Return the (x, y) coordinate for the center point of the cell that contains the specified text.  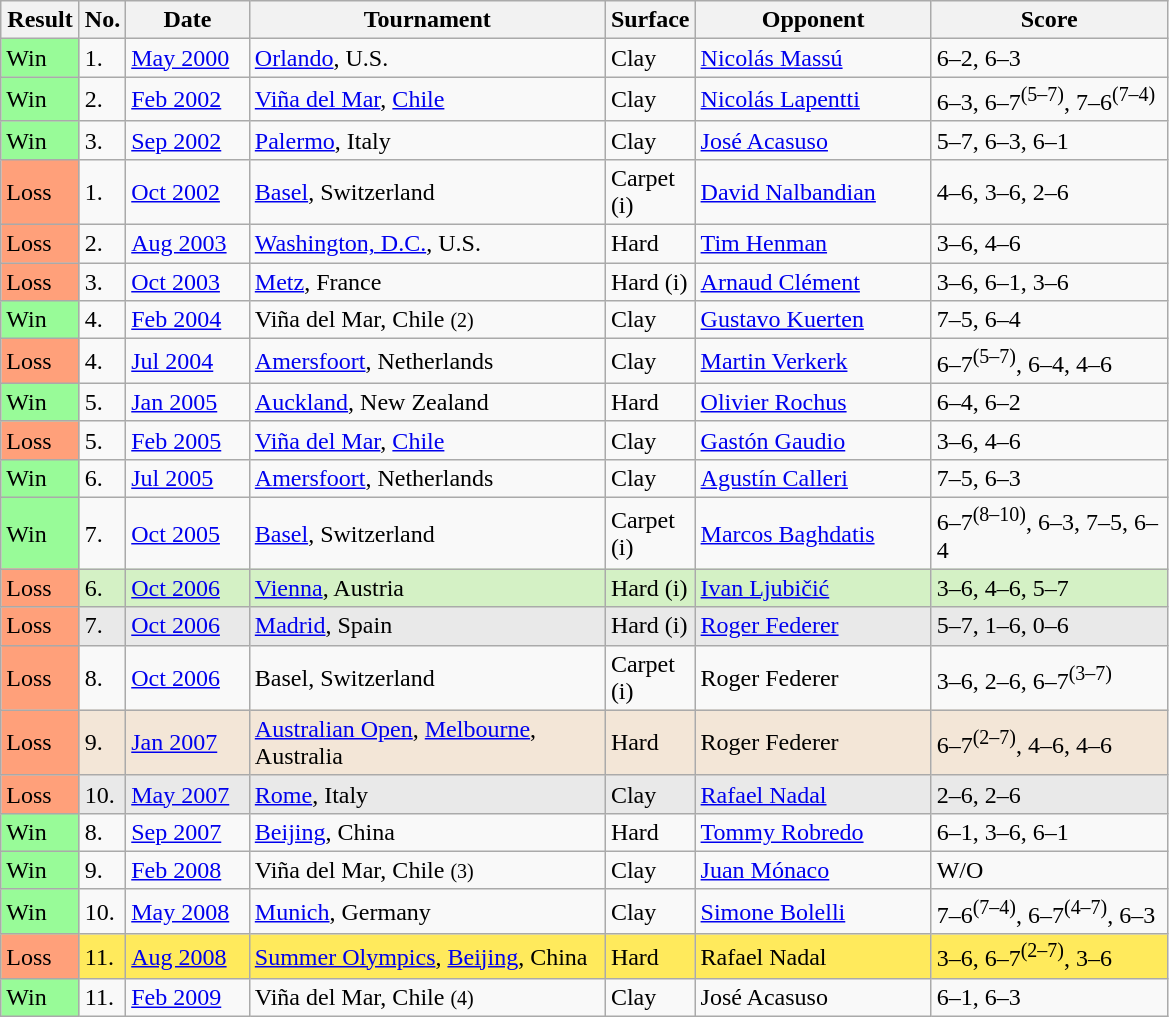
7–5, 6–3 (1049, 478)
Palermo, Italy (427, 140)
Viña del Mar, Chile (3) (427, 870)
Aug 2003 (188, 244)
Madrid, Spain (427, 626)
Rome, Italy (427, 794)
Feb 2002 (188, 100)
7–5, 6–4 (1049, 320)
6–3, 6–7(5–7), 7–6(7–4) (1049, 100)
May 2008 (188, 912)
Date (188, 20)
Auckland, New Zealand (427, 402)
May 2000 (188, 58)
Feb 2008 (188, 870)
4–6, 3–6, 2–6 (1049, 192)
Munich, Germany (427, 912)
Score (1049, 20)
Tournament (427, 20)
5–7, 6–3, 6–1 (1049, 140)
Oct 2002 (188, 192)
Oct 2005 (188, 533)
Oct 2003 (188, 282)
Jul 2005 (188, 478)
Sep 2002 (188, 140)
Olivier Rochus (813, 402)
Opponent (813, 20)
Gustavo Kuerten (813, 320)
6–7(5–7), 6–4, 4–6 (1049, 362)
Feb 2005 (188, 440)
6–7(8–10), 6–3, 7–5, 6–4 (1049, 533)
Aug 2008 (188, 956)
Jan 2007 (188, 742)
3–6, 6–1, 3–6 (1049, 282)
Vienna, Austria (427, 588)
6–1, 3–6, 6–1 (1049, 832)
5–7, 1–6, 0–6 (1049, 626)
Nicolás Lapentti (813, 100)
Tommy Robredo (813, 832)
Viña del Mar, Chile (2) (427, 320)
Tim Henman (813, 244)
3–6, 4–6, 5–7 (1049, 588)
6–7(2–7), 4–6, 4–6 (1049, 742)
Result (40, 20)
Orlando, U.S. (427, 58)
Viña del Mar, Chile (4) (427, 998)
W/O (1049, 870)
Surface (650, 20)
Arnaud Clément (813, 282)
Agustín Calleri (813, 478)
Marcos Baghdatis (813, 533)
Australian Open, Melbourne, Australia (427, 742)
Summer Olympics, Beijing, China (427, 956)
Beijing, China (427, 832)
7–6(7–4), 6–7(4–7), 6–3 (1049, 912)
Feb 2009 (188, 998)
3–6, 6–7(2–7), 3–6 (1049, 956)
3–6, 2–6, 6–7(3–7) (1049, 678)
Juan Mónaco (813, 870)
Metz, France (427, 282)
May 2007 (188, 794)
Jan 2005 (188, 402)
Sep 2007 (188, 832)
6–4, 6–2 (1049, 402)
Nicolás Massú (813, 58)
David Nalbandian (813, 192)
Ivan Ljubičić (813, 588)
2–6, 2–6 (1049, 794)
Feb 2004 (188, 320)
Simone Bolelli (813, 912)
Washington, D.C., U.S. (427, 244)
Gastón Gaudio (813, 440)
Martin Verkerk (813, 362)
6–2, 6–3 (1049, 58)
Jul 2004 (188, 362)
6–1, 6–3 (1049, 998)
No. (102, 20)
